Locate the cell with the specified text and output its [X, Y] center coordinate. 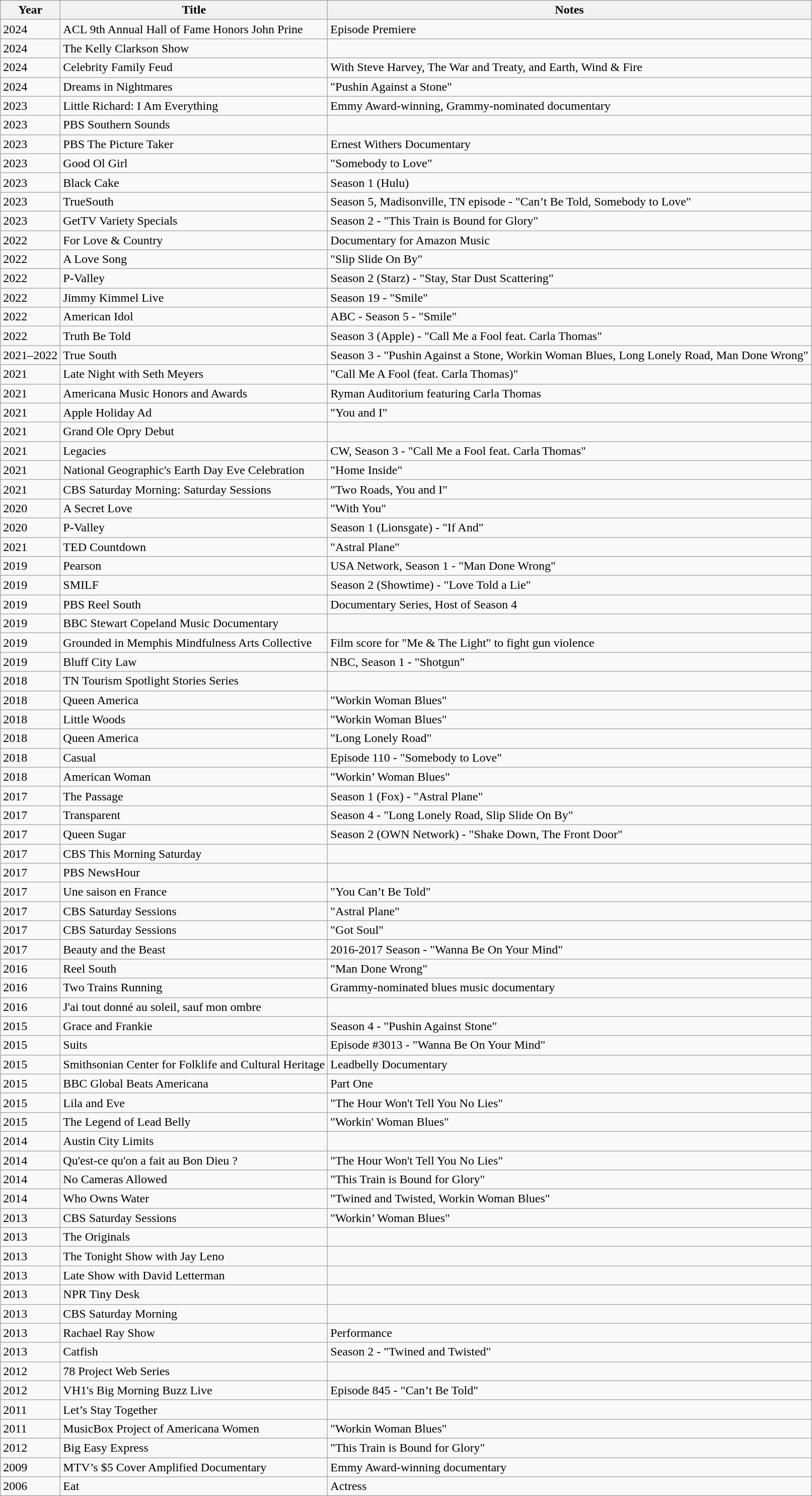
The Originals [194, 1237]
Season 1 (Fox) - "Astral Plane" [569, 796]
Late Night with Seth Meyers [194, 374]
NBC, Season 1 - "Shotgun" [569, 662]
2016-2017 Season - "Wanna Be On Your Mind" [569, 949]
Grounded in Memphis Mindfulness Arts Collective [194, 643]
Season 2 (Showtime) - "Love Told a Lie" [569, 585]
Ryman Auditorium featuring Carla Thomas [569, 393]
"Got Soul" [569, 930]
Smithsonian Center for Folklife and Cultural Heritage [194, 1064]
Season 3 - "Pushin Against a Stone, Workin Woman Blues, Long Lonely Road, Man Done Wrong" [569, 355]
CBS Saturday Morning: Saturday Sessions [194, 489]
The Tonight Show with Jay Leno [194, 1256]
Black Cake [194, 182]
"Home Inside" [569, 470]
Episode 845 - "Can’t Be Told" [569, 1390]
Little Richard: I Am Everything [194, 106]
Reel South [194, 969]
USA Network, Season 1 - "Man Done Wrong" [569, 566]
Jimmy Kimmel Live [194, 298]
PBS The Picture Taker [194, 144]
PBS Reel South [194, 604]
Casual [194, 758]
ACL 9th Annual Hall of Fame Honors John Prine [194, 29]
Season 1 (Hulu) [569, 182]
American Woman [194, 777]
SMILF [194, 585]
True South [194, 355]
Documentary for Amazon Music [569, 240]
American Idol [194, 317]
Season 19 - "Smile" [569, 298]
2006 [30, 1486]
"Twined and Twisted, Workin Woman Blues" [569, 1199]
Season 4 - "Long Lonely Road, Slip Slide On By" [569, 815]
Catfish [194, 1352]
For Love & Country [194, 240]
Americana Music Honors and Awards [194, 393]
"Slip Slide On By" [569, 259]
A Love Song [194, 259]
Rachael Ray Show [194, 1333]
Good Ol Girl [194, 163]
Une saison en France [194, 892]
Emmy Award-winning, Grammy-nominated documentary [569, 106]
The Passage [194, 796]
Beauty and the Beast [194, 949]
Eat [194, 1486]
PBS Southern Sounds [194, 125]
Emmy Award-winning documentary [569, 1467]
"You and I" [569, 413]
No Cameras Allowed [194, 1180]
Qu'est-ce qu'on a fait au Bon Dieu ? [194, 1160]
NPR Tiny Desk [194, 1295]
Title [194, 10]
"Workin' Woman Blues" [569, 1122]
CBS Saturday Morning [194, 1314]
Notes [569, 10]
Transparent [194, 815]
Film score for "Me & The Light" to fight gun violence [569, 643]
Legacies [194, 451]
Truth Be Told [194, 336]
Episode Premiere [569, 29]
2021–2022 [30, 355]
Year [30, 10]
Season 2 (Starz) - "Stay, Star Dust Scattering" [569, 279]
Little Woods [194, 719]
Dreams in Nightmares [194, 87]
Celebrity Family Feud [194, 67]
"Two Roads, You and I" [569, 489]
Suits [194, 1045]
Grace and Frankie [194, 1026]
Episode 110 - "Somebody to Love" [569, 758]
VH1's Big Morning Buzz Live [194, 1390]
Leadbelly Documentary [569, 1064]
"Pushin Against a Stone" [569, 87]
2009 [30, 1467]
Grammy-nominated blues music documentary [569, 988]
"Somebody to Love" [569, 163]
Grand Ole Opry Debut [194, 432]
Who Owns Water [194, 1199]
Performance [569, 1333]
Bluff City Law [194, 662]
Episode #3013 - "Wanna Be On Your Mind" [569, 1045]
TrueSouth [194, 201]
BBC Global Beats Americana [194, 1083]
BBC Stewart Copeland Music Documentary [194, 624]
Documentary Series, Host of Season 4 [569, 604]
TN Tourism Spotlight Stories Series [194, 681]
The Kelly Clarkson Show [194, 48]
National Geographic's Earth Day Eve Celebration [194, 470]
Season 3 (Apple) - "Call Me a Fool feat. Carla Thomas" [569, 336]
"Call Me A Fool (feat. Carla Thomas)" [569, 374]
Let’s Stay Together [194, 1409]
Queen Sugar [194, 834]
GetTV Variety Specials [194, 221]
Big Easy Express [194, 1448]
Ernest Withers Documentary [569, 144]
Two Trains Running [194, 988]
78 Project Web Series [194, 1371]
Season 4 - "Pushin Against Stone" [569, 1026]
MusicBox Project of Americana Women [194, 1429]
Actress [569, 1486]
Late Show with David Letterman [194, 1275]
"You Can’t Be Told" [569, 892]
"Man Done Wrong" [569, 969]
J'ai tout donné au soleil, sauf mon ombre [194, 1007]
The Legend of Lead Belly [194, 1122]
CBS This Morning Saturday [194, 854]
Lila and Eve [194, 1103]
Season 2 - "This Train is Bound for Glory" [569, 221]
PBS NewsHour [194, 873]
"Long Lonely Road" [569, 738]
TED Countdown [194, 547]
Season 2 - "Twined and Twisted" [569, 1352]
CW, Season 3 - "Call Me a Fool feat. Carla Thomas" [569, 451]
A Secret Love [194, 508]
With Steve Harvey, The War and Treaty, and Earth, Wind & Fire [569, 67]
"With You" [569, 508]
Season 2 (OWN Network) - "Shake Down, The Front Door" [569, 834]
Austin City Limits [194, 1141]
Part One [569, 1083]
Pearson [194, 566]
ABC - Season 5 - "Smile" [569, 317]
Season 1 (Lionsgate) - "If And" [569, 527]
Season 5, Madisonville, TN episode - "Can’t Be Told, Somebody to Love" [569, 201]
MTV’s $5 Cover Amplified Documentary [194, 1467]
Apple Holiday Ad [194, 413]
